Find where the given text appears and provide that cell's center as (x, y) coordinate. 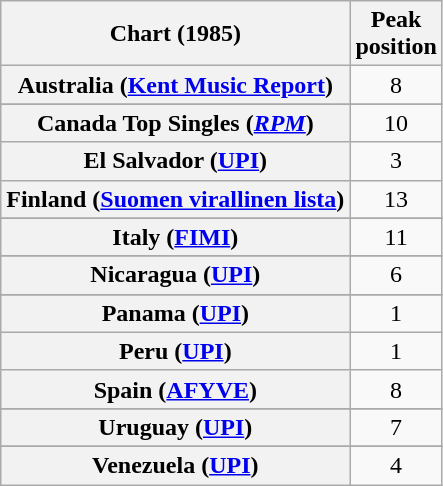
6 (396, 275)
Australia (Kent Music Report) (176, 85)
Finland (Suomen virallinen lista) (176, 199)
Canada Top Singles (RPM) (176, 123)
Venezuela (UPI) (176, 465)
Uruguay (UPI) (176, 427)
Peakposition (396, 34)
Nicaragua (UPI) (176, 275)
13 (396, 199)
7 (396, 427)
Spain (AFYVE) (176, 389)
Panama (UPI) (176, 313)
Chart (1985) (176, 34)
3 (396, 161)
11 (396, 237)
10 (396, 123)
Italy (FIMI) (176, 237)
El Salvador (UPI) (176, 161)
4 (396, 465)
Peru (UPI) (176, 351)
